For the text-containing cell, return its midpoint in (x, y) coordinate format. 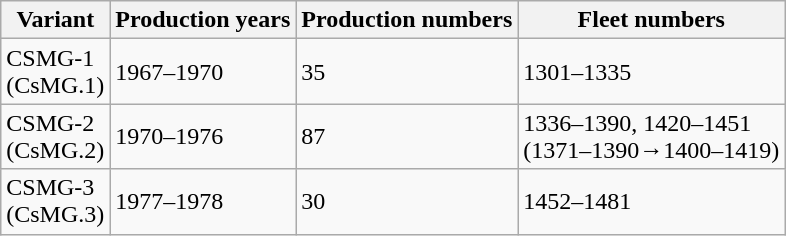
Fleet numbers (652, 20)
1452–1481 (652, 202)
CSMG-1(CsMG.1) (56, 72)
Production years (203, 20)
CSMG-2(CsMG.2) (56, 136)
30 (407, 202)
87 (407, 136)
1967–1970 (203, 72)
1977–1978 (203, 202)
1336–1390, 1420–1451(1371–1390→1400–1419) (652, 136)
CSMG-3(CsMG.3) (56, 202)
35 (407, 72)
Variant (56, 20)
1301–1335 (652, 72)
1970–1976 (203, 136)
Production numbers (407, 20)
